Provide the [x, y] coordinate of the cell's center where the given text is located.  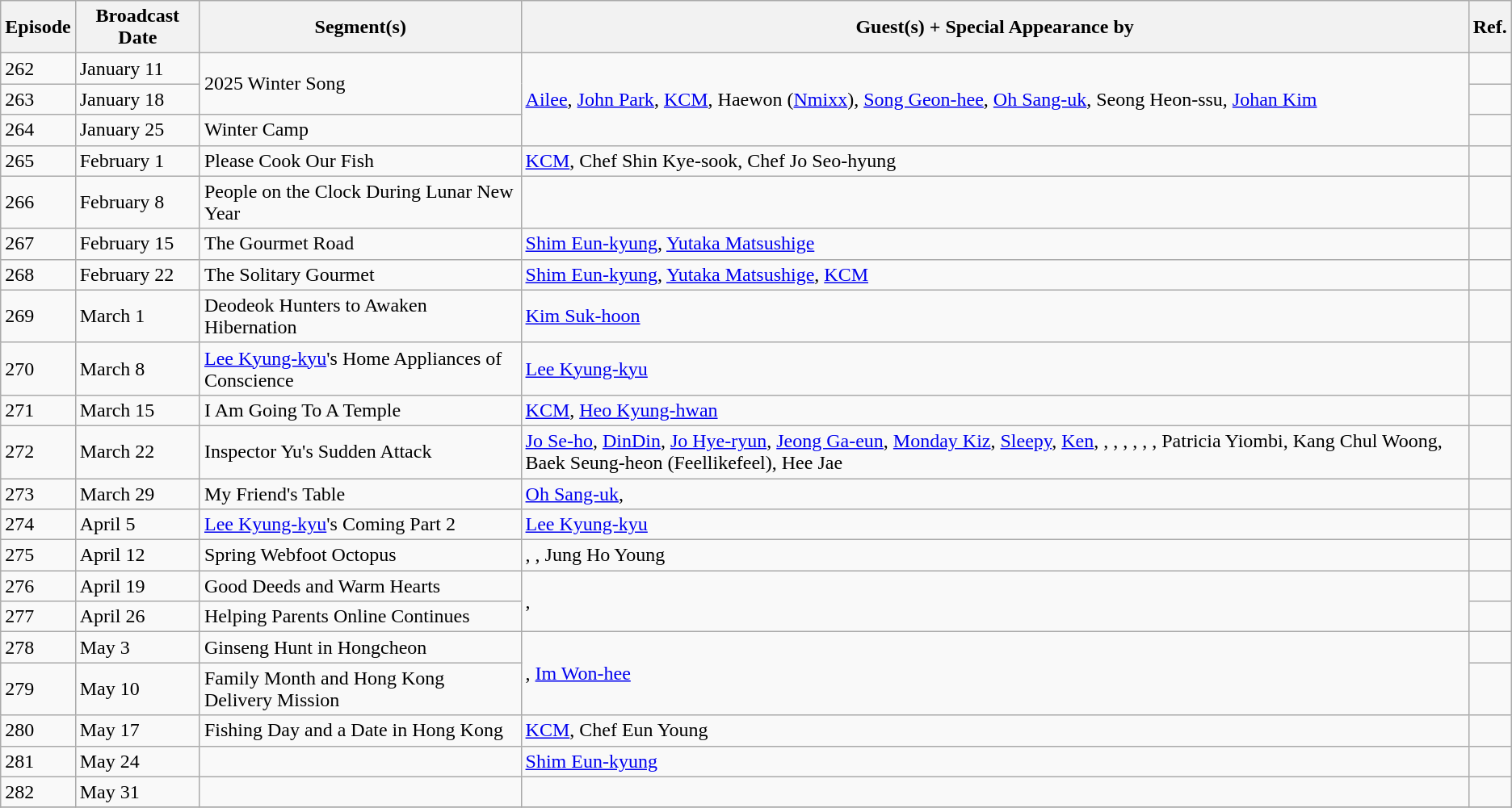
April 5 [137, 525]
Family Month and Hong Kong Delivery Mission [360, 689]
March 1 [137, 316]
Winter Camp [360, 130]
May 10 [137, 689]
265 [38, 161]
March 29 [137, 493]
275 [38, 555]
Ref. [1489, 27]
March 15 [137, 410]
, Im Won-hee [995, 673]
Lee Kyung-kyu's Home Appliances of Conscience [360, 368]
Broadcast Date [137, 27]
I Am Going To A Temple [360, 410]
Shim Eun-kyung, Yutaka Matsushige [995, 244]
My Friend's Table [360, 493]
People on the Clock During Lunar New Year [360, 202]
May 3 [137, 647]
270 [38, 368]
February 15 [137, 244]
Fishing Day and a Date in Hong Kong [360, 731]
May 31 [137, 792]
January 18 [137, 99]
263 [38, 99]
April 26 [137, 617]
Shim Eun-kyung, Yutaka Matsushige, KCM [995, 274]
Oh Sang-uk, [995, 493]
268 [38, 274]
274 [38, 525]
273 [38, 493]
Good Deeds and Warm Hearts [360, 586]
Inspector Yu's Sudden Attack [360, 452]
May 17 [137, 731]
271 [38, 410]
264 [38, 130]
266 [38, 202]
262 [38, 69]
280 [38, 731]
Episode [38, 27]
KCM, Chef Eun Young [995, 731]
267 [38, 244]
278 [38, 647]
279 [38, 689]
Guest(s) + Special Appearance by [995, 27]
269 [38, 316]
April 12 [137, 555]
Lee Kyung-kyu's Coming Part 2 [360, 525]
276 [38, 586]
281 [38, 761]
January 25 [137, 130]
April 19 [137, 586]
The Gourmet Road [360, 244]
Deodeok Hunters to Awaken Hibernation [360, 316]
2025 Winter Song [360, 84]
February 1 [137, 161]
The Solitary Gourmet [360, 274]
KCM, Chef Shin Kye-sook, Chef Jo Seo-hyung [995, 161]
March 8 [137, 368]
Ginseng Hunt in Hongcheon [360, 647]
Helping Parents Online Continues [360, 617]
Kim Suk-hoon [995, 316]
Please Cook Our Fish [360, 161]
, [995, 601]
February 22 [137, 274]
282 [38, 792]
February 8 [137, 202]
272 [38, 452]
, , Jung Ho Young [995, 555]
March 22 [137, 452]
277 [38, 617]
Shim Eun-kyung [995, 761]
May 24 [137, 761]
January 11 [137, 69]
Spring Webfoot Octopus [360, 555]
Segment(s) [360, 27]
Ailee, John Park, KCM, Haewon (Nmixx), Song Geon-hee, Oh Sang-uk, Seong Heon-ssu, Johan Kim [995, 99]
KCM, Heo Kyung-hwan [995, 410]
